Detect which cell encompasses the target text, then output its [x, y] center coordinate. 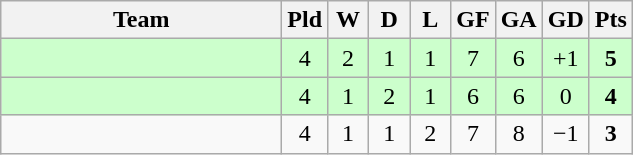
W [348, 20]
D [390, 20]
Pld [305, 20]
Team [142, 20]
GD [566, 20]
5 [610, 58]
GA [518, 20]
3 [610, 134]
GF [473, 20]
8 [518, 134]
Pts [610, 20]
−1 [566, 134]
L [430, 20]
0 [566, 96]
+1 [566, 58]
